Scan for the cell matching the given text and deliver its [X, Y] coordinate at center. 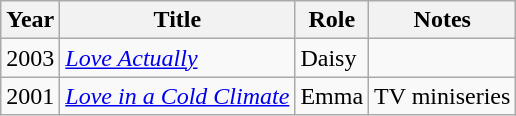
Love Actually [178, 58]
2001 [30, 96]
Emma [332, 96]
Love in a Cold Climate [178, 96]
Notes [442, 20]
Title [178, 20]
Daisy [332, 58]
TV miniseries [442, 96]
2003 [30, 58]
Year [30, 20]
Role [332, 20]
